Detect which cell encompasses the target text, then output its (X, Y) center coordinate. 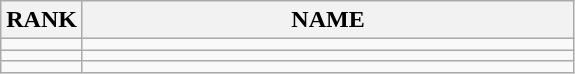
RANK (42, 20)
NAME (328, 20)
